Extract the [x, y] coordinate from the center of the cell holding the provided text.  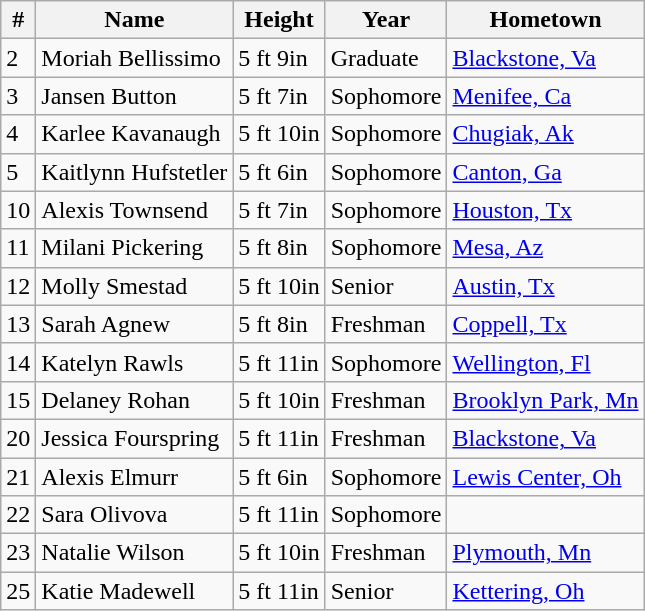
2 [18, 58]
Jessica Fourspring [134, 438]
Menifee, Ca [546, 96]
Year [386, 20]
Mesa, Az [546, 248]
Kaitlynn Hufstetler [134, 172]
Chugiak, Ak [546, 134]
Brooklyn Park, Mn [546, 400]
Houston, Tx [546, 210]
Molly Smestad [134, 286]
22 [18, 515]
# [18, 20]
Coppell, Tx [546, 324]
Sarah Agnew [134, 324]
Jansen Button [134, 96]
Hometown [546, 20]
Katie Madewell [134, 591]
Sara Olivova [134, 515]
Canton, Ga [546, 172]
Milani Pickering [134, 248]
13 [18, 324]
Wellington, Fl [546, 362]
23 [18, 553]
5 [18, 172]
Graduate [386, 58]
5 ft 9in [279, 58]
10 [18, 210]
12 [18, 286]
11 [18, 248]
Moriah Bellissimo [134, 58]
Alexis Townsend [134, 210]
25 [18, 591]
Plymouth, Mn [546, 553]
Lewis Center, Oh [546, 477]
Austin, Tx [546, 286]
21 [18, 477]
Name [134, 20]
3 [18, 96]
Delaney Rohan [134, 400]
Katelyn Rawls [134, 362]
Natalie Wilson [134, 553]
Height [279, 20]
Karlee Kavanaugh [134, 134]
20 [18, 438]
Kettering, Oh [546, 591]
4 [18, 134]
14 [18, 362]
Alexis Elmurr [134, 477]
15 [18, 400]
